From the cell containing the given text, extract its center point as (x, y) coordinate. 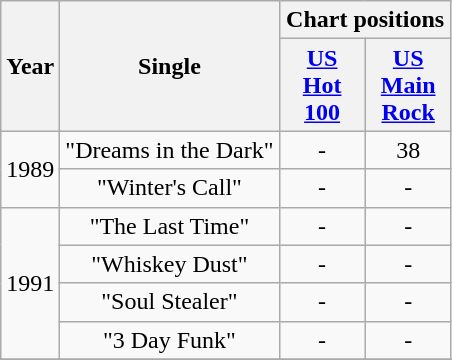
38 (408, 150)
"3 Day Funk" (170, 340)
"Whiskey Dust" (170, 264)
"Winter's Call" (170, 188)
"The Last Time" (170, 226)
Year (30, 66)
US Hot 100 (322, 85)
1989 (30, 169)
Single (170, 66)
1991 (30, 283)
US Main Rock (408, 85)
Chart positions (365, 20)
"Dreams in the Dark" (170, 150)
"Soul Stealer" (170, 302)
